Find where the given text appears and provide that cell's center as [X, Y] coordinate. 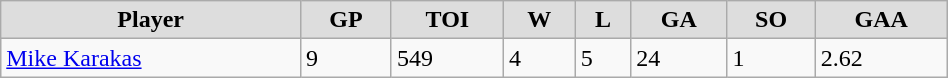
2.62 [881, 58]
4 [539, 58]
GAA [881, 20]
Player [151, 20]
GA [679, 20]
5 [602, 58]
L [602, 20]
GP [346, 20]
SO [771, 20]
Mike Karakas [151, 58]
9 [346, 58]
1 [771, 58]
TOI [447, 20]
549 [447, 58]
W [539, 20]
24 [679, 58]
